From the cell containing the given text, extract its center point as [X, Y] coordinate. 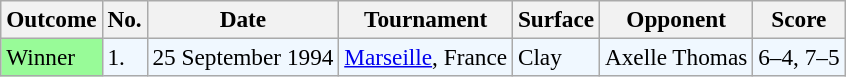
Clay [556, 57]
Tournament [426, 19]
No. [124, 19]
Marseille, France [426, 57]
Winner [52, 57]
25 September 1994 [243, 57]
Axelle Thomas [676, 57]
1. [124, 57]
Outcome [52, 19]
6–4, 7–5 [799, 57]
Date [243, 19]
Surface [556, 19]
Score [799, 19]
Opponent [676, 19]
